Pinpoint the cell where the given text exists, returning its (x, y) midpoint coordinate. 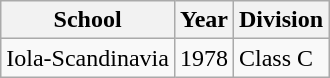
Class C (280, 58)
Year (204, 20)
School (88, 20)
Division (280, 20)
Iola-Scandinavia (88, 58)
1978 (204, 58)
